Capture the cell that displays the provided text and extract its [x, y] central coordinate. 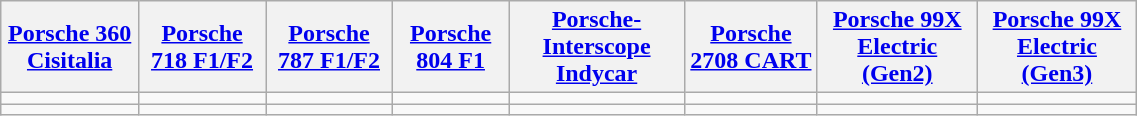
Porsche 718 F1/F2 [202, 47]
Porsche 360 Cisitalia [70, 47]
Porsche 99X Electric (Gen3) [1057, 47]
Porsche 2708 CART [750, 47]
Porsche 99X Electric (Gen2) [897, 47]
Porsche 804 F1 [450, 47]
Porsche 787 F1/F2 [330, 47]
Porsche-Interscope Indycar [597, 47]
